Find where the given text appears and provide that cell's center as (x, y) coordinate. 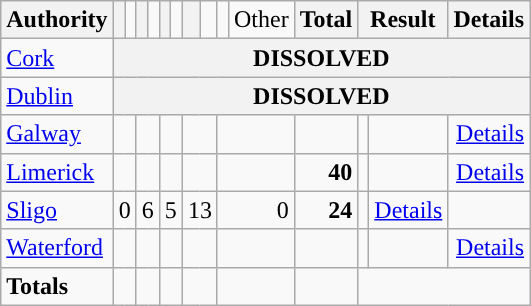
Result (403, 20)
Galway (57, 134)
Limerick (57, 172)
5 (170, 210)
6 (148, 210)
24 (326, 210)
Waterford (57, 248)
Authority (57, 20)
13 (200, 210)
Other (261, 20)
40 (326, 172)
Sligo (57, 210)
Dublin (57, 96)
Cork (57, 58)
Total (326, 20)
Totals (57, 286)
